Identify which cell holds the provided text, then report its [X, Y] central coordinate. 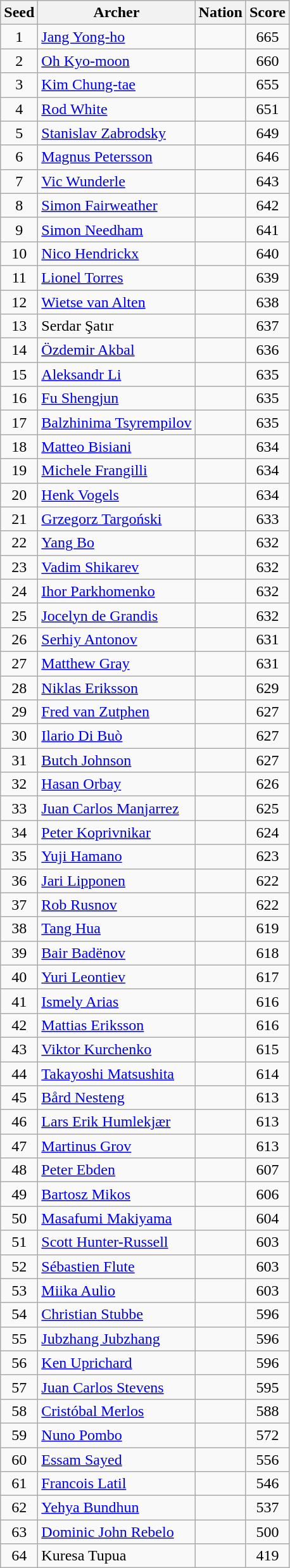
Rob Rusnov [117, 905]
Matteo Bisiani [117, 447]
50 [19, 1218]
Scott Hunter-Russell [117, 1242]
Tang Hua [117, 929]
32 [19, 784]
Nuno Pombo [117, 1435]
Sébastien Flute [117, 1266]
639 [267, 277]
27 [19, 663]
36 [19, 881]
Butch Johnson [117, 760]
56 [19, 1363]
Miika Aulio [117, 1291]
Essam Sayed [117, 1459]
655 [267, 85]
Seed [19, 13]
Ilario Di Buò [117, 736]
10 [19, 253]
Wietse van Alten [117, 302]
31 [19, 760]
18 [19, 447]
Bair Badënov [117, 953]
626 [267, 784]
Nico Hendrickx [117, 253]
640 [267, 253]
14 [19, 350]
Cristóbal Merlos [117, 1411]
623 [267, 857]
633 [267, 519]
Balzhinima Tsyrempilov [117, 423]
1 [19, 37]
61 [19, 1484]
35 [19, 857]
64 [19, 1556]
643 [267, 181]
Bård Nesteng [117, 1098]
8 [19, 205]
637 [267, 326]
Bartosz Mikos [117, 1194]
624 [267, 832]
Fu Shengjun [117, 398]
588 [267, 1411]
665 [267, 37]
604 [267, 1218]
615 [267, 1049]
40 [19, 977]
625 [267, 808]
Jari Lipponen [117, 881]
Lars Erik Humlekjær [117, 1122]
595 [267, 1387]
17 [19, 423]
Lionel Torres [117, 277]
Vadim Shikarev [117, 567]
34 [19, 832]
Simon Fairweather [117, 205]
Stanislav Zabrodsky [117, 133]
16 [19, 398]
29 [19, 712]
43 [19, 1049]
Francois Latil [117, 1484]
Serhiy Antonov [117, 639]
Mattias Eriksson [117, 1025]
419 [267, 1556]
57 [19, 1387]
617 [267, 977]
38 [19, 929]
Score [267, 13]
660 [267, 61]
13 [19, 326]
23 [19, 567]
Kuresa Tupua [117, 1556]
614 [267, 1074]
629 [267, 687]
649 [267, 133]
28 [19, 687]
55 [19, 1339]
Hasan Orbay [117, 784]
Serdar Şatır [117, 326]
Oh Kyo-moon [117, 61]
62 [19, 1508]
63 [19, 1532]
Vic Wunderle [117, 181]
Christian Stubbe [117, 1315]
619 [267, 929]
59 [19, 1435]
641 [267, 229]
33 [19, 808]
Masafumi Makiyama [117, 1218]
Rod White [117, 109]
49 [19, 1194]
45 [19, 1098]
Michele Frangilli [117, 471]
607 [267, 1170]
5 [19, 133]
11 [19, 277]
Henk Vogels [117, 495]
41 [19, 1001]
Özdemir Akbal [117, 350]
537 [267, 1508]
42 [19, 1025]
52 [19, 1266]
546 [267, 1484]
51 [19, 1242]
Yuri Leontiev [117, 977]
4 [19, 109]
Nation [220, 13]
Martinus Grov [117, 1146]
58 [19, 1411]
6 [19, 157]
12 [19, 302]
26 [19, 639]
Kim Chung-tae [117, 85]
21 [19, 519]
646 [267, 157]
20 [19, 495]
47 [19, 1146]
Matthew Gray [117, 663]
37 [19, 905]
Jocelyn de Grandis [117, 615]
Ismely Arias [117, 1001]
25 [19, 615]
500 [267, 1532]
2 [19, 61]
Grzegorz Targoński [117, 519]
Yuji Hamano [117, 857]
Juan Carlos Stevens [117, 1387]
Jang Yong-ho [117, 37]
Niklas Eriksson [117, 687]
9 [19, 229]
Jubzhang Jubzhang [117, 1339]
Ken Uprichard [117, 1363]
60 [19, 1459]
618 [267, 953]
Viktor Kurchenko [117, 1049]
46 [19, 1122]
53 [19, 1291]
Magnus Petersson [117, 157]
39 [19, 953]
15 [19, 374]
Yang Bo [117, 543]
Aleksandr Li [117, 374]
7 [19, 181]
606 [267, 1194]
Yehya Bundhun [117, 1508]
3 [19, 85]
19 [19, 471]
642 [267, 205]
Peter Ebden [117, 1170]
48 [19, 1170]
22 [19, 543]
Juan Carlos Manjarrez [117, 808]
54 [19, 1315]
638 [267, 302]
Ihor Parkhomenko [117, 591]
Takayoshi Matsushita [117, 1074]
556 [267, 1459]
572 [267, 1435]
651 [267, 109]
Archer [117, 13]
30 [19, 736]
44 [19, 1074]
Peter Koprivnikar [117, 832]
24 [19, 591]
Fred van Zutphen [117, 712]
636 [267, 350]
Dominic John Rebelo [117, 1532]
Simon Needham [117, 229]
